Extract the [X, Y] coordinate from the center of the cell holding the provided text.  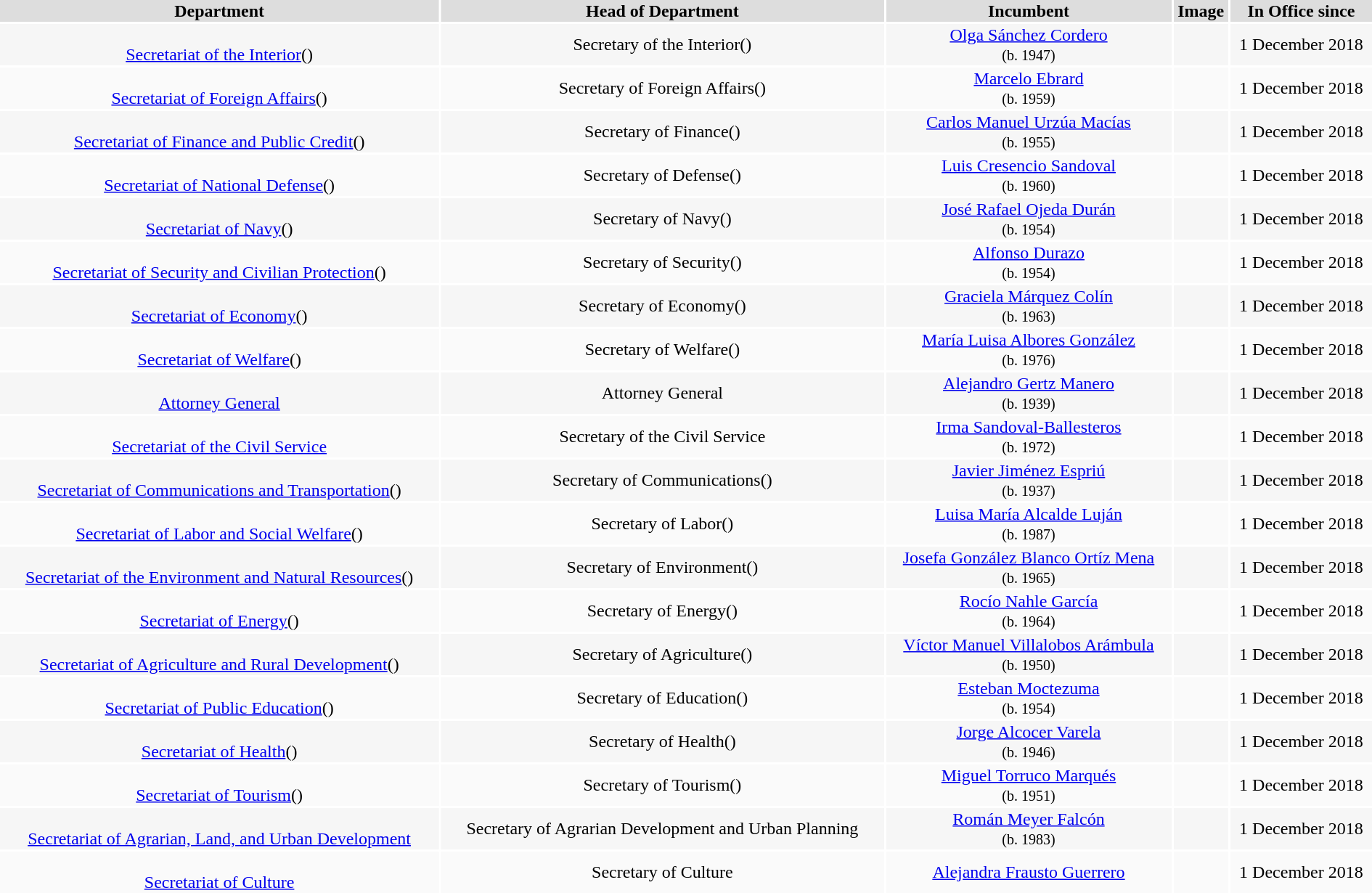
Secretariat of Labor and Social Welfare() [219, 524]
Esteban Moctezuma(b. 1954) [1029, 698]
Secretary of the Civil Service [662, 437]
Secretariat of National Defense() [219, 176]
Alejandra Frausto Guerrero [1029, 873]
Secretary of Defense() [662, 176]
Department [219, 11]
Secretary of Education() [662, 698]
Secretary of Health() [662, 742]
Secretary of Finance() [662, 132]
Secretariat of Agrarian, Land, and Urban Development [219, 829]
Secretary of Welfare() [662, 350]
Secretariat of Health() [219, 742]
Javier Jiménez Espriú(b. 1937) [1029, 481]
Secretariat of Foreign Affairs() [219, 89]
Secretariat of Security and Civilian Protection() [219, 263]
Secretariat of Finance and Public Credit() [219, 132]
Secretariat of the Civil Service [219, 437]
Secretary of Foreign Affairs() [662, 89]
Secretariat of Welfare() [219, 350]
Image [1201, 11]
Secretariat of Tourism() [219, 786]
María Luisa Albores González(b. 1976) [1029, 350]
Irma Sandoval-Ballesteros(b. 1972) [1029, 437]
Secretary of Energy() [662, 611]
Secretary of Labor() [662, 524]
Secretary of Security() [662, 263]
Miguel Torruco Marqués(b. 1951) [1029, 786]
Secretary of Communications() [662, 481]
Incumbent [1029, 11]
Alejandro Gertz Manero(b. 1939) [1029, 394]
Head of Department [662, 11]
Jorge Alcocer Varela(b. 1946) [1029, 742]
Luisa María Alcalde Luján(b. 1987) [1029, 524]
Secretariat of Agriculture and Rural Development() [219, 655]
Carlos Manuel Urzúa Macías(b. 1955) [1029, 132]
Luis Cresencio Sandoval(b. 1960) [1029, 176]
Olga Sánchez Cordero(b. 1947) [1029, 45]
Secretariat of the Environment and Natural Resources() [219, 568]
Alfonso Durazo(b. 1954) [1029, 263]
Secretary of Agriculture() [662, 655]
Secretariat of Public Education() [219, 698]
Graciela Márquez Colín(b. 1963) [1029, 306]
Marcelo Ebrard(b. 1959) [1029, 89]
Secretary of Tourism() [662, 786]
Secretariat of Culture [219, 873]
Josefa González Blanco Ortíz Mena(b. 1965) [1029, 568]
Rocío Nahle García(b. 1964) [1029, 611]
Secretary of Economy() [662, 306]
Secretariat of the Interior() [219, 45]
Secretary of Agrarian Development and Urban Planning [662, 829]
José Rafael Ojeda Durán(b. 1954) [1029, 219]
Secretariat of Energy() [219, 611]
Secretary of the Interior() [662, 45]
Secretariat of Economy() [219, 306]
Secretary of Navy() [662, 219]
Secretary of Environment() [662, 568]
In Office since [1301, 11]
Secretary of Culture [662, 873]
Secretariat of Navy() [219, 219]
Secretariat of Communications and Transportation() [219, 481]
Román Meyer Falcón(b. 1983) [1029, 829]
Víctor Manuel Villalobos Arámbula(b. 1950) [1029, 655]
